Locate the cell with the specified text and output its [X, Y] center coordinate. 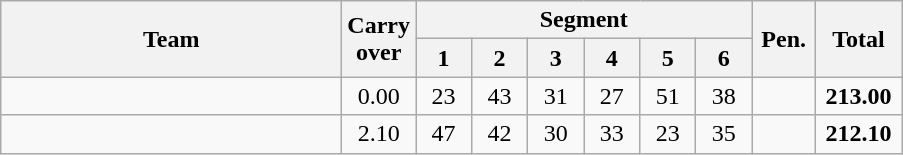
2.10 [379, 134]
212.10 [858, 134]
5 [668, 58]
43 [500, 96]
Team [172, 39]
38 [724, 96]
35 [724, 134]
Total [858, 39]
47 [444, 134]
213.00 [858, 96]
Carry over [379, 39]
0.00 [379, 96]
6 [724, 58]
Pen. [784, 39]
4 [612, 58]
51 [668, 96]
Segment [584, 20]
27 [612, 96]
31 [556, 96]
3 [556, 58]
30 [556, 134]
2 [500, 58]
1 [444, 58]
42 [500, 134]
33 [612, 134]
